Return (x, y) of the center of cell containing provided text 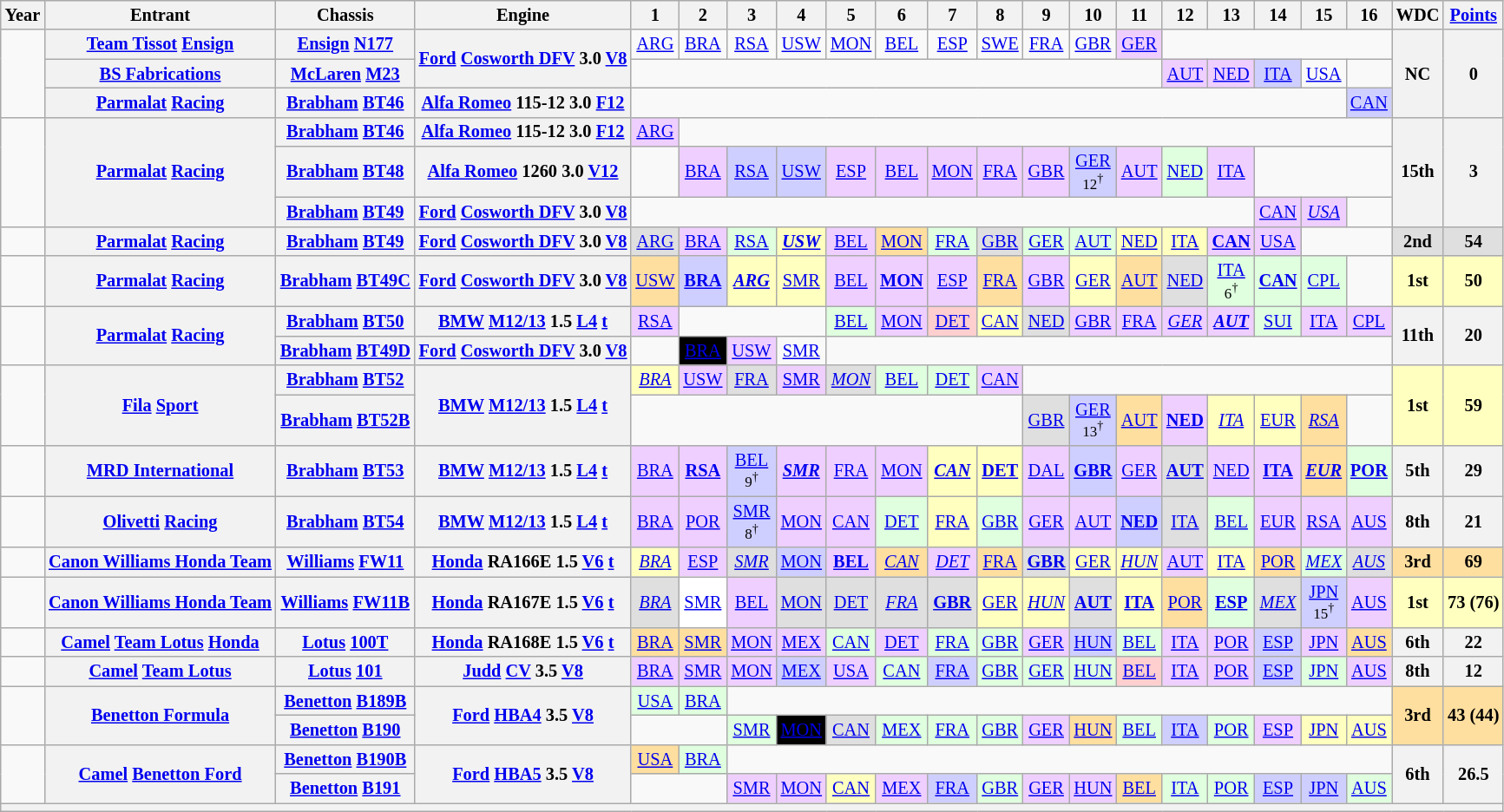
Lotus 100T (345, 642)
GER12† (1093, 172)
4 (802, 15)
15th (1418, 172)
29 (1474, 470)
43 (44) (1474, 715)
McLaren M23 (345, 74)
Benetton Formula (160, 715)
NC (1418, 73)
14 (1278, 15)
Year (23, 15)
54 (1474, 241)
JPN15† (1323, 602)
WDC (1418, 15)
Ford HBA5 3.5 V8 (523, 774)
Benetton B190 (345, 730)
Fila Sport (160, 405)
MRD International (160, 470)
Ensign N177 (345, 44)
Williams FW11B (345, 602)
15 (1323, 15)
BEL9† (752, 470)
Honda RA166E 1.5 V6 t (523, 562)
Camel Team Lotus Honda (160, 642)
11 (1139, 15)
5 (851, 15)
26.5 (1474, 774)
13 (1231, 15)
SUI (1278, 322)
16 (1369, 15)
Honda RA167E 1.5 V6 t (523, 602)
9 (1047, 15)
ITA6† (1231, 281)
73 (76) (1474, 602)
Judd CV 3.5 V8 (523, 671)
59 (1474, 405)
8 (1000, 15)
Brabham BT54 (345, 522)
DAL (1047, 470)
21 (1474, 522)
Benetton B191 (345, 789)
20 (1474, 337)
Engine (523, 15)
11th (1418, 337)
Chassis (345, 15)
69 (1474, 562)
Brabham BT52 (345, 380)
SMR8† (752, 522)
2nd (1418, 241)
Team Tissot Ensign (160, 44)
7 (953, 15)
Benetton B190B (345, 759)
Alfa Romeo 1260 3.0 V12 (523, 172)
2 (703, 15)
Brabham BT53 (345, 470)
Camel Team Lotus (160, 671)
10 (1093, 15)
Brabham BT48 (345, 172)
Points (1474, 15)
Brabham BT52B (345, 420)
BS Fabrications (160, 74)
5th (1418, 470)
Brabham BT49D (345, 350)
Lotus 101 (345, 671)
GER13† (1093, 420)
Brabham BT50 (345, 322)
Camel Benetton Ford (160, 774)
Williams FW11 (345, 562)
0 (1474, 73)
Benetton B189B (345, 701)
6 (902, 15)
22 (1474, 642)
Olivetti Racing (160, 522)
Ford HBA4 3.5 V8 (523, 715)
50 (1474, 281)
SWE (1000, 44)
Brabham BT49C (345, 281)
Honda RA168E 1.5 V6 t (523, 642)
Entrant (160, 15)
1 (654, 15)
